From the cell containing the given text, extract its center point as [X, Y] coordinate. 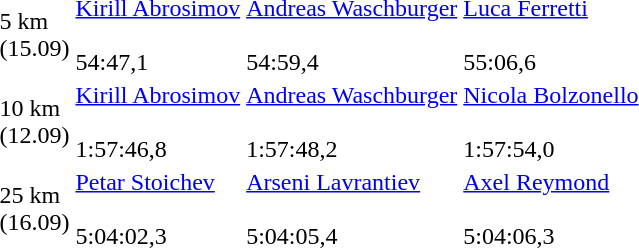
Andreas Waschburger 1:57:48,2 [352, 122]
Kirill Abrosimov 1:57:46,8 [158, 122]
